Locate the cell with the specified text and output its [X, Y] center coordinate. 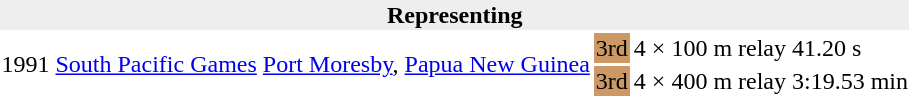
1991 [26, 64]
Port Moresby, Papua New Guinea [426, 64]
4 × 100 m relay [710, 48]
4 × 400 m relay [710, 81]
South Pacific Games [156, 64]
